Return (X, Y) of the center of cell containing provided text 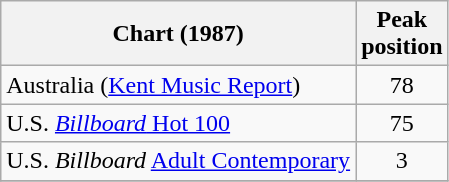
Peakposition (402, 34)
75 (402, 123)
Australia (Kent Music Report) (178, 85)
U.S. Billboard Adult Contemporary (178, 161)
U.S. Billboard Hot 100 (178, 123)
Chart (1987) (178, 34)
78 (402, 85)
3 (402, 161)
